Provide the [X, Y] coordinate of the cell's center where the given text is located.  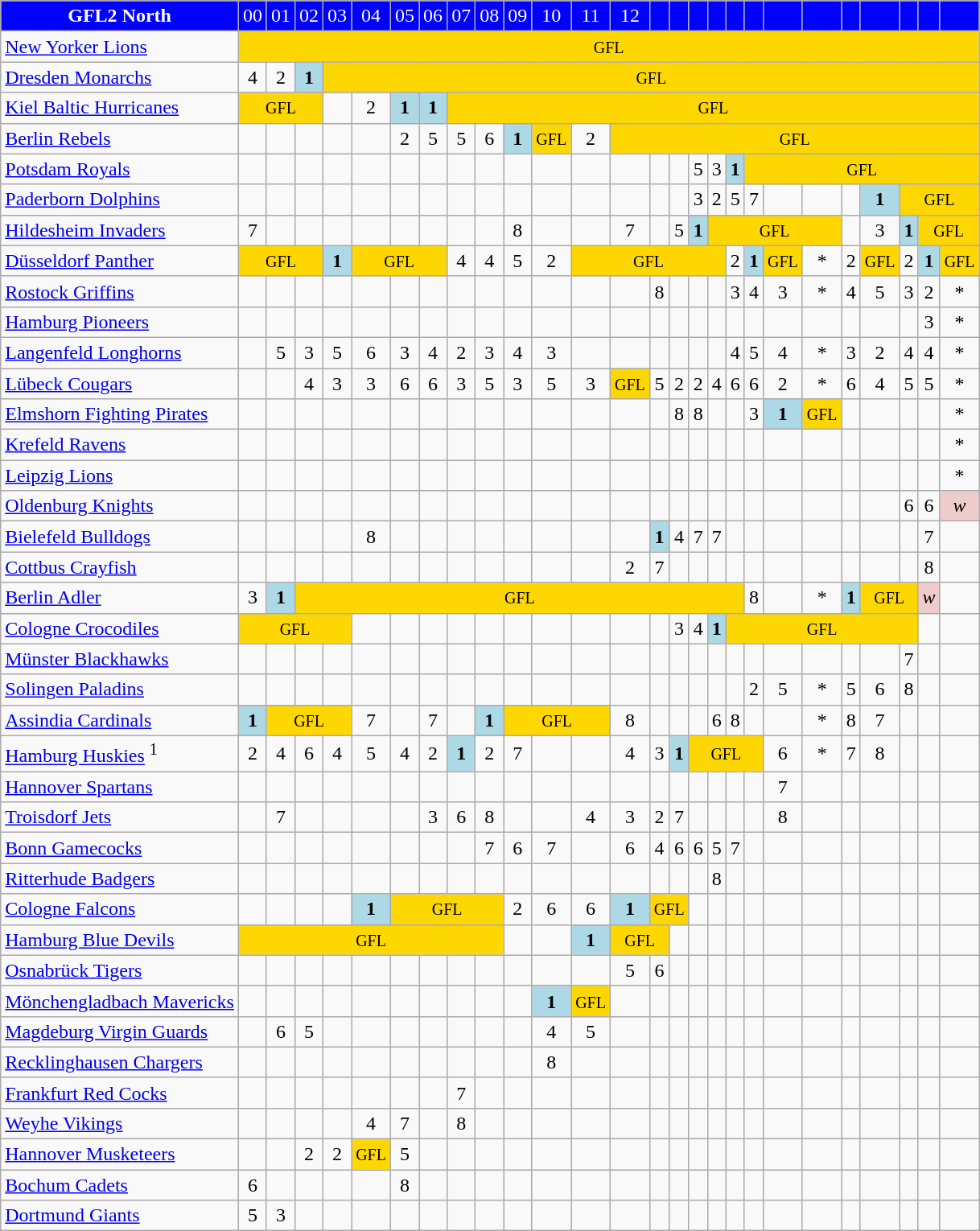
Oldenburg Knights [120, 506]
00 [253, 16]
Hamburg Blue Devils [120, 940]
GFL2 North [120, 16]
New Yorker Lions [120, 47]
Solingen Paladins [120, 690]
Dortmund Giants [120, 1216]
Hannover Spartans [120, 787]
Lübeck Cougars [120, 384]
Osnabrück Tigers [120, 970]
Magdeburg Virgin Guards [120, 1031]
Weyhe Vikings [120, 1123]
Bonn Gamecocks [120, 848]
12 [629, 16]
09 [518, 16]
Troisdorf Jets [120, 817]
06 [433, 16]
Düsseldorf Panther [120, 261]
Krefeld Ravens [120, 445]
Assindia Cardinals [120, 720]
Berlin Rebels [120, 138]
04 [372, 16]
Potsdam Royals [120, 169]
10 [552, 16]
08 [489, 16]
Bielefeld Bulldogs [120, 537]
Paderborn Dolphins [120, 200]
Frankfurt Red Cocks [120, 1093]
07 [462, 16]
Berlin Adler [120, 598]
Bochum Cadets [120, 1185]
Mönchengladbach Mavericks [120, 1001]
Elmshorn Fighting Pirates [120, 414]
Hannover Musketeers [120, 1155]
Hamburg Pioneers [120, 322]
Hildesheim Invaders [120, 230]
Cologne Falcons [120, 909]
Hamburg Huskies 1 [120, 753]
Kiel Baltic Hurricanes [120, 108]
01 [280, 16]
Recklinghausen Chargers [120, 1062]
Münster Blackhawks [120, 659]
Cottbus Crayfish [120, 567]
Cologne Crocodiles [120, 628]
Dresden Monarchs [120, 77]
Rostock Griffins [120, 291]
Langenfeld Longhorns [120, 352]
05 [404, 16]
11 [591, 16]
Ritterhude Badgers [120, 879]
02 [309, 16]
03 [338, 16]
Leipzig Lions [120, 476]
